Identify which cell holds the provided text, then report its [X, Y] central coordinate. 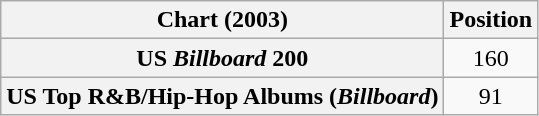
US Billboard 200 [222, 58]
US Top R&B/Hip-Hop Albums (Billboard) [222, 96]
Chart (2003) [222, 20]
160 [491, 58]
Position [491, 20]
91 [491, 96]
